From the cell containing the given text, extract its center point as (X, Y) coordinate. 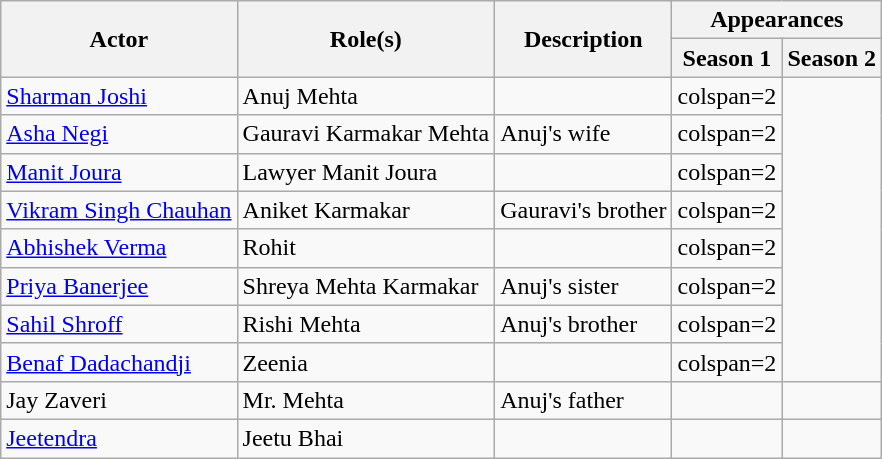
Benaf Dadachandji (119, 362)
Jay Zaveri (119, 400)
Gauravi Karmakar Mehta (366, 134)
Rishi Mehta (366, 324)
Shreya Mehta Karmakar (366, 286)
Sahil Shroff (119, 324)
Description (584, 39)
Zeenia (366, 362)
Mr. Mehta (366, 400)
Sharman Joshi (119, 96)
Appearances (777, 20)
Aniket Karmakar (366, 210)
Anuj's wife (584, 134)
Priya Banerjee (119, 286)
Season 1 (727, 58)
Anuj's brother (584, 324)
Jeetu Bhai (366, 438)
Rohit (366, 248)
Abhishek Verma (119, 248)
Lawyer Manit Joura (366, 172)
Role(s) (366, 39)
Anuj's sister (584, 286)
Vikram Singh Chauhan (119, 210)
Actor (119, 39)
Anuj Mehta (366, 96)
Gauravi's brother (584, 210)
Jeetendra (119, 438)
Anuj's father (584, 400)
Season 2 (832, 58)
Asha Negi (119, 134)
Manit Joura (119, 172)
